Provide the [x, y] coordinate of the cell's center where the given text is located.  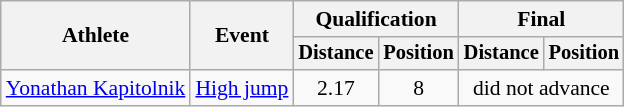
Yonathan Kapitolnik [96, 88]
2.17 [336, 88]
Qualification [376, 19]
High jump [242, 88]
Event [242, 36]
Athlete [96, 36]
8 [418, 88]
Final [542, 19]
did not advance [542, 88]
